Output the (x, y) coordinate of the center of the cell containing the given text.  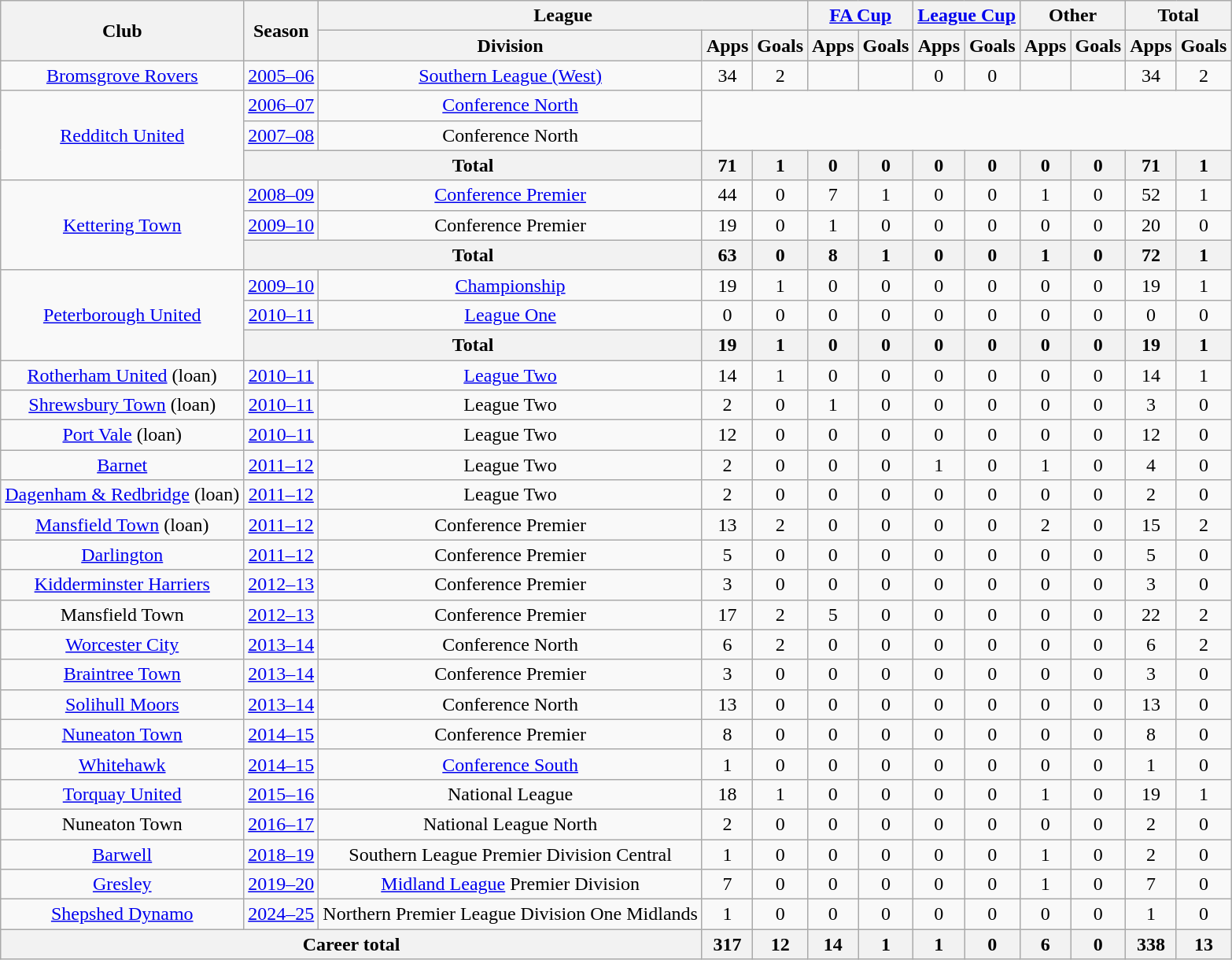
2024–25 (282, 914)
Darlington (123, 555)
317 (727, 944)
Port Vale (loan) (123, 435)
Redditch United (123, 135)
Northern Premier League Division One Midlands (511, 914)
Peterborough United (123, 315)
2016–17 (282, 824)
League (563, 16)
Division (511, 46)
44 (727, 195)
Barnet (123, 465)
2015–16 (282, 794)
4 (1151, 465)
Solihull Moors (123, 704)
Season (282, 31)
15 (1151, 525)
Torquay United (123, 794)
Club (123, 31)
Mansfield Town (loan) (123, 525)
Mansfield Town (123, 615)
2006–07 (282, 105)
22 (1151, 615)
Conference South (511, 764)
Whitehawk (123, 764)
20 (1151, 225)
Shrewsbury Town (loan) (123, 405)
Kidderminster Harriers (123, 585)
Shepshed Dynamo (123, 914)
Bromsgrove Rovers (123, 76)
Other (1073, 16)
National League North (511, 824)
Barwell (123, 854)
Championship (511, 285)
18 (727, 794)
2007–08 (282, 135)
Rotherham United (loan) (123, 375)
Braintree Town (123, 674)
Dagenham & Redbridge (loan) (123, 495)
2008–09 (282, 195)
72 (1151, 255)
17 (727, 615)
2019–20 (282, 884)
63 (727, 255)
2018–19 (282, 854)
Midland League Premier Division (511, 884)
Gresley (123, 884)
2005–06 (282, 76)
League Cup (967, 16)
Southern League (West) (511, 76)
Worcester City (123, 644)
Career total (352, 944)
338 (1151, 944)
Kettering Town (123, 225)
52 (1151, 195)
League One (511, 315)
FA Cup (861, 16)
National League (511, 794)
Southern League Premier Division Central (511, 854)
